Pinpoint the cell where the given text exists, returning its [X, Y] midpoint coordinate. 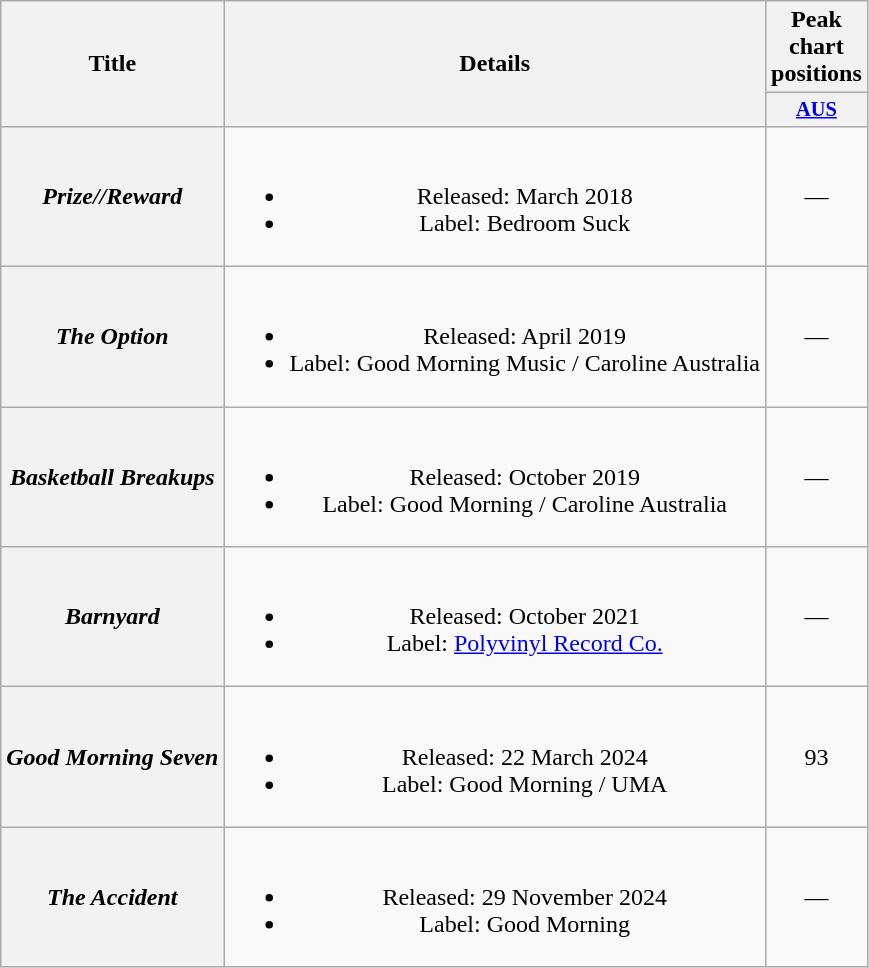
Released: 29 November 2024Label: Good Morning [495, 897]
Good Morning Seven [112, 757]
Basketball Breakups [112, 477]
Barnyard [112, 617]
Prize//Reward [112, 196]
AUS [817, 110]
Released: April 2019Label: Good Morning Music / Caroline Australia [495, 337]
Released: 22 March 2024Label: Good Morning / UMA [495, 757]
Released: October 2019Label: Good Morning / Caroline Australia [495, 477]
Details [495, 64]
The Option [112, 337]
Title [112, 64]
Released: October 2021Label: Polyvinyl Record Co. [495, 617]
93 [817, 757]
Peak chart positions [817, 47]
Released: March 2018Label: Bedroom Suck [495, 196]
The Accident [112, 897]
